Pinpoint the cell where the given text exists, returning its (x, y) midpoint coordinate. 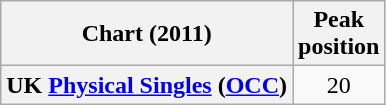
UK Physical Singles (OCC) (147, 85)
Chart (2011) (147, 34)
Peakposition (338, 34)
20 (338, 85)
